Find where the given text appears and provide that cell's center as [X, Y] coordinate. 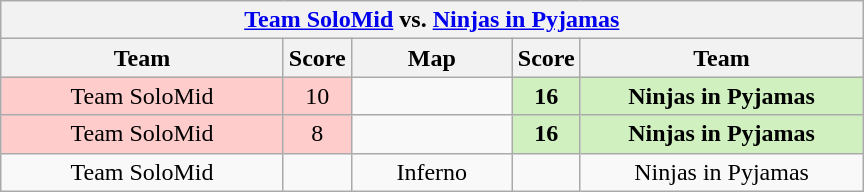
10 [317, 96]
Map [432, 58]
Team SoloMid vs. Ninjas in Pyjamas [432, 20]
Inferno [432, 172]
8 [317, 134]
